Locate the cell with the specified text and output its [x, y] center coordinate. 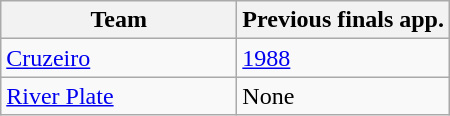
Team [119, 20]
None [344, 96]
1988 [344, 58]
River Plate [119, 96]
Cruzeiro [119, 58]
Previous finals app. [344, 20]
